Find where the given text appears and provide that cell's center as (x, y) coordinate. 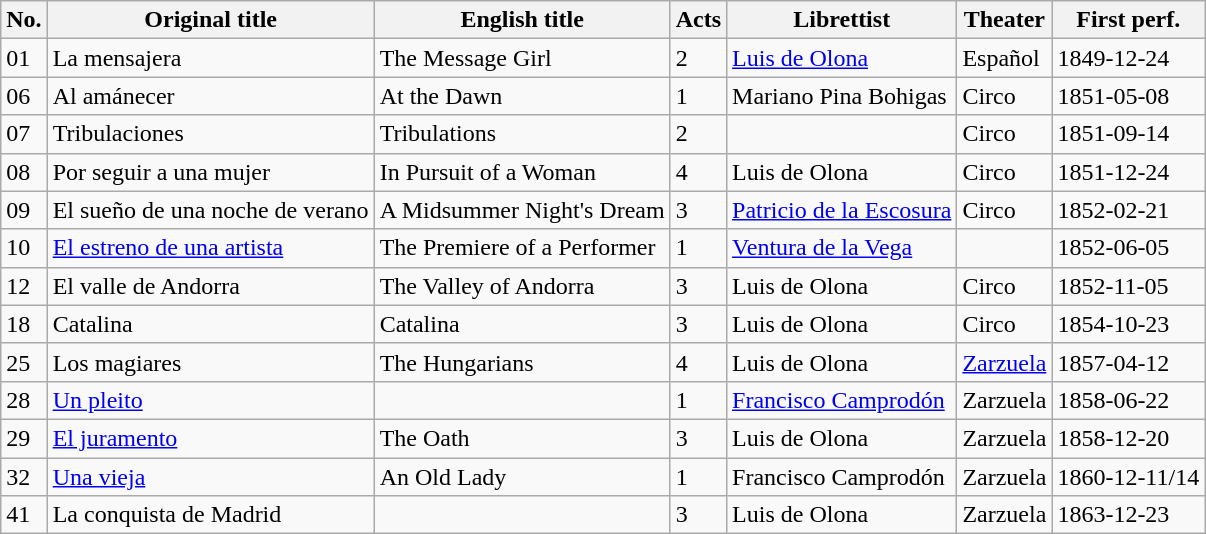
El valle de Andorra (210, 286)
Original title (210, 20)
The Hungarians (522, 362)
Español (1004, 58)
El juramento (210, 438)
1863-12-23 (1128, 515)
1860-12-11/14 (1128, 477)
At the Dawn (522, 96)
08 (24, 172)
Ventura de la Vega (842, 248)
El sueño de una noche de verano (210, 210)
10 (24, 248)
Un pleito (210, 400)
Acts (698, 20)
An Old Lady (522, 477)
1858-06-22 (1128, 400)
The Message Girl (522, 58)
12 (24, 286)
Tribulaciones (210, 134)
La mensajera (210, 58)
1851-12-24 (1128, 172)
18 (24, 324)
The Premiere of a Performer (522, 248)
Librettist (842, 20)
A Midsummer Night's Dream (522, 210)
29 (24, 438)
El estreno de una artista (210, 248)
In Pursuit of a Woman (522, 172)
32 (24, 477)
La conquista de Madrid (210, 515)
Theater (1004, 20)
1852-06-05 (1128, 248)
1849-12-24 (1128, 58)
09 (24, 210)
Tribulations (522, 134)
English title (522, 20)
06 (24, 96)
1851-05-08 (1128, 96)
1852-11-05 (1128, 286)
Los magiares (210, 362)
Una vieja (210, 477)
07 (24, 134)
25 (24, 362)
Por seguir a una mujer (210, 172)
1858-12-20 (1128, 438)
Al amánecer (210, 96)
1852-02-21 (1128, 210)
First perf. (1128, 20)
No. (24, 20)
1857-04-12 (1128, 362)
The Valley of Andorra (522, 286)
41 (24, 515)
28 (24, 400)
01 (24, 58)
1854-10-23 (1128, 324)
1851-09-14 (1128, 134)
Mariano Pina Bohigas (842, 96)
The Oath (522, 438)
Patricio de la Escosura (842, 210)
